Pinpoint the cell where the given text exists, returning its (X, Y) midpoint coordinate. 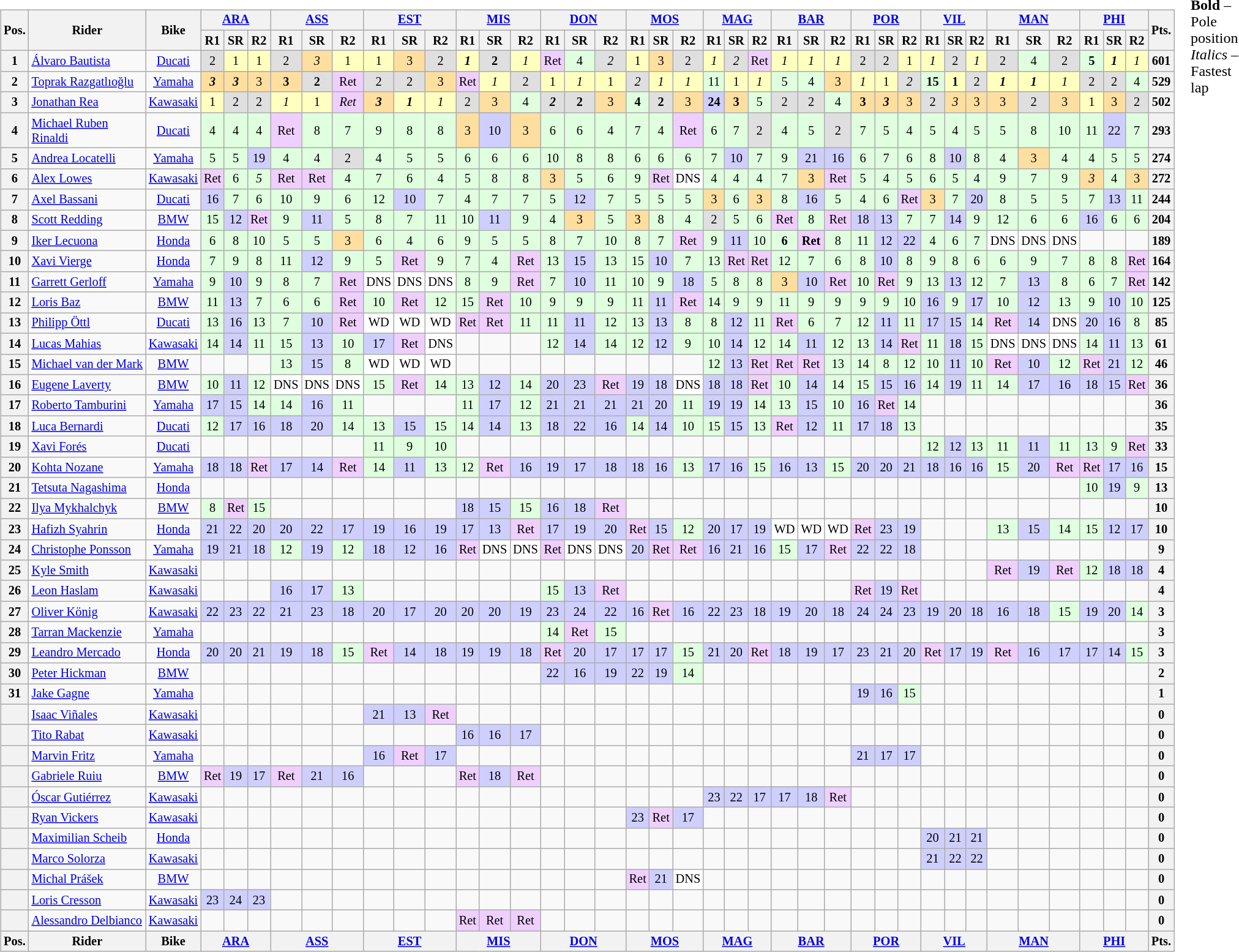
Tarran Mackenzie (87, 632)
Toprak Razgatlıoğlu (87, 82)
Scott Redding (87, 220)
274 (1161, 159)
35 (1161, 426)
Philipp Öttl (87, 323)
Axel Bassani (87, 200)
Xavi Vierge (87, 261)
204 (1161, 220)
Garrett Gerloff (87, 282)
529 (1161, 82)
46 (1161, 364)
Kohta Nozane (87, 467)
Kyle Smith (87, 571)
Óscar Gutiérrez (87, 797)
Xavi Forés (87, 447)
Hafizh Syahrin (87, 529)
Loris Cresson (87, 900)
25 (15, 571)
Leon Haslam (87, 591)
Alex Lowes (87, 179)
Marvin Fritz (87, 756)
Roberto Tamburini (87, 405)
Álvaro Bautista (87, 61)
189 (1161, 241)
Loris Baz (87, 302)
502 (1161, 102)
30 (15, 673)
Luca Bernardi (87, 426)
27 (15, 612)
Iker Lecuona (87, 241)
Michael van der Mark (87, 364)
164 (1161, 261)
125 (1161, 302)
Marco Solorza (87, 859)
Tetsuta Nagashima (87, 488)
Lucas Mahias (87, 343)
Maximilian Scheib (87, 838)
Leandro Mercado (87, 653)
244 (1161, 200)
142 (1161, 282)
61 (1161, 343)
28 (15, 632)
33 (1161, 447)
Eugene Laverty (87, 385)
Michal Prášek (87, 880)
Oliver König (87, 612)
Isaac Viñales (87, 714)
601 (1161, 61)
Andrea Locatelli (87, 159)
Peter Hickman (87, 673)
272 (1161, 179)
Jonathan Rea (87, 102)
293 (1161, 130)
Tito Rabat (87, 735)
85 (1161, 323)
Michael Ruben Rinaldi (87, 130)
Ilya Mykhalchyk (87, 509)
29 (15, 653)
Gabriele Ruiu (87, 776)
31 (15, 694)
Christophe Ponsson (87, 550)
Ryan Vickers (87, 818)
Jake Gagne (87, 694)
Alessandro Delbianco (87, 921)
26 (15, 591)
